For the text-containing cell, return its midpoint in [x, y] coordinate format. 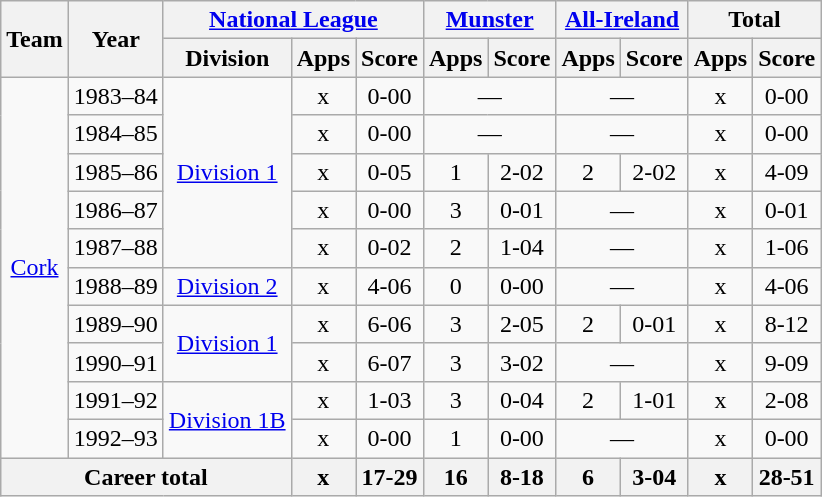
1986–87 [116, 210]
1987–88 [116, 248]
1990–91 [116, 362]
Team [35, 39]
1983–84 [116, 96]
1984–85 [116, 134]
8-12 [787, 324]
6-07 [390, 362]
Division [227, 58]
1-04 [522, 248]
National League [293, 20]
8-18 [522, 477]
Division 1B [227, 419]
3-04 [654, 477]
2-08 [787, 400]
Year [116, 39]
1988–89 [116, 286]
1-01 [654, 400]
1985–86 [116, 172]
1-06 [787, 248]
1991–92 [116, 400]
Division 2 [227, 286]
0-02 [390, 248]
28-51 [787, 477]
All-Ireland [622, 20]
Career total [146, 477]
1992–93 [116, 438]
1-03 [390, 400]
0-04 [522, 400]
0 [455, 286]
Cork [35, 268]
Munster [489, 20]
4-09 [787, 172]
Total [754, 20]
3-02 [522, 362]
0-05 [390, 172]
6-06 [390, 324]
16 [455, 477]
17-29 [390, 477]
6 [588, 477]
2-05 [522, 324]
9-09 [787, 362]
1989–90 [116, 324]
